For the text-containing cell, return its midpoint in [X, Y] coordinate format. 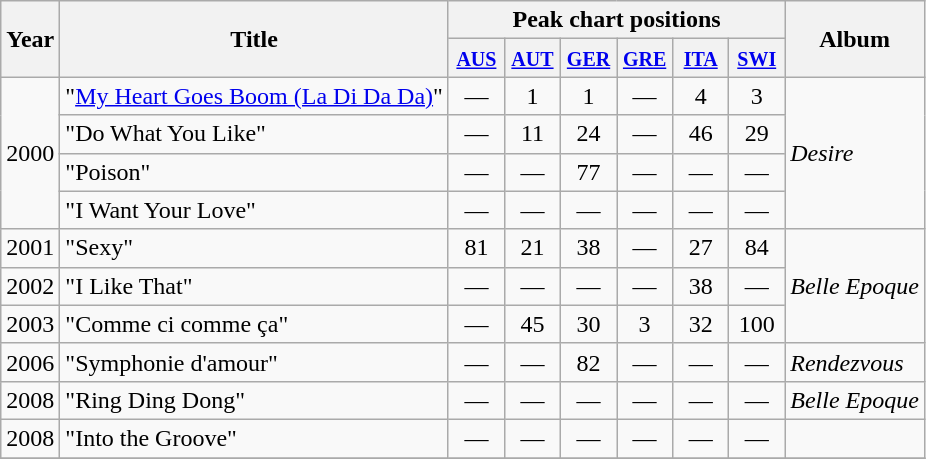
"My Heart Goes Boom (La Di Da Da)" [254, 96]
GRE [645, 58]
2002 [30, 286]
84 [757, 248]
2001 [30, 248]
81 [476, 248]
ITA [701, 58]
29 [757, 134]
Rendezvous [855, 362]
82 [589, 362]
2003 [30, 324]
100 [757, 324]
"Into the Groove" [254, 438]
"Ring Ding Dong" [254, 400]
24 [589, 134]
"Symphonie d'amour" [254, 362]
Album [855, 39]
"Sexy" [254, 248]
Title [254, 39]
2006 [30, 362]
2000 [30, 153]
27 [701, 248]
45 [532, 324]
AUS [476, 58]
11 [532, 134]
"Comme ci comme ça" [254, 324]
77 [589, 172]
4 [701, 96]
"Do What You Like" [254, 134]
Desire [855, 153]
"I Like That" [254, 286]
46 [701, 134]
Peak chart positions [616, 20]
30 [589, 324]
GER [589, 58]
"I Want Your Love" [254, 210]
SWI [757, 58]
21 [532, 248]
AUT [532, 58]
32 [701, 324]
"Poison" [254, 172]
Year [30, 39]
